Provide the [X, Y] coordinate of the cell's center where the given text is located.  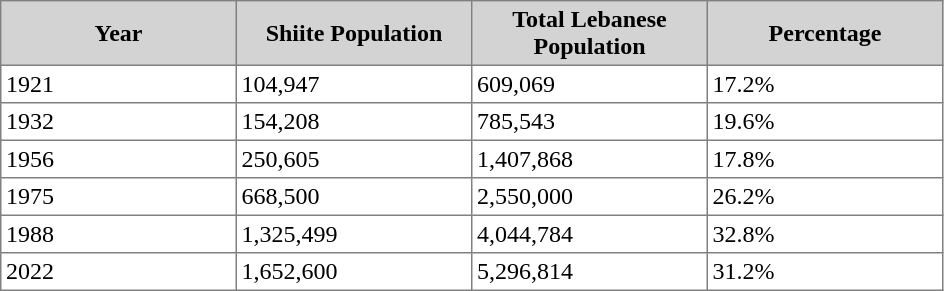
17.8% [825, 159]
1,407,868 [590, 159]
668,500 [354, 197]
26.2% [825, 197]
2022 [119, 272]
Shiite Population [354, 33]
32.8% [825, 234]
Total Lebanese Population [590, 33]
1,652,600 [354, 272]
1975 [119, 197]
4,044,784 [590, 234]
1988 [119, 234]
19.6% [825, 122]
5,296,814 [590, 272]
1956 [119, 159]
2,550,000 [590, 197]
31.2% [825, 272]
Percentage [825, 33]
104,947 [354, 84]
250,605 [354, 159]
Year [119, 33]
785,543 [590, 122]
1,325,499 [354, 234]
1932 [119, 122]
154,208 [354, 122]
1921 [119, 84]
609,069 [590, 84]
17.2% [825, 84]
